From the cell containing the given text, extract its center point as (x, y) coordinate. 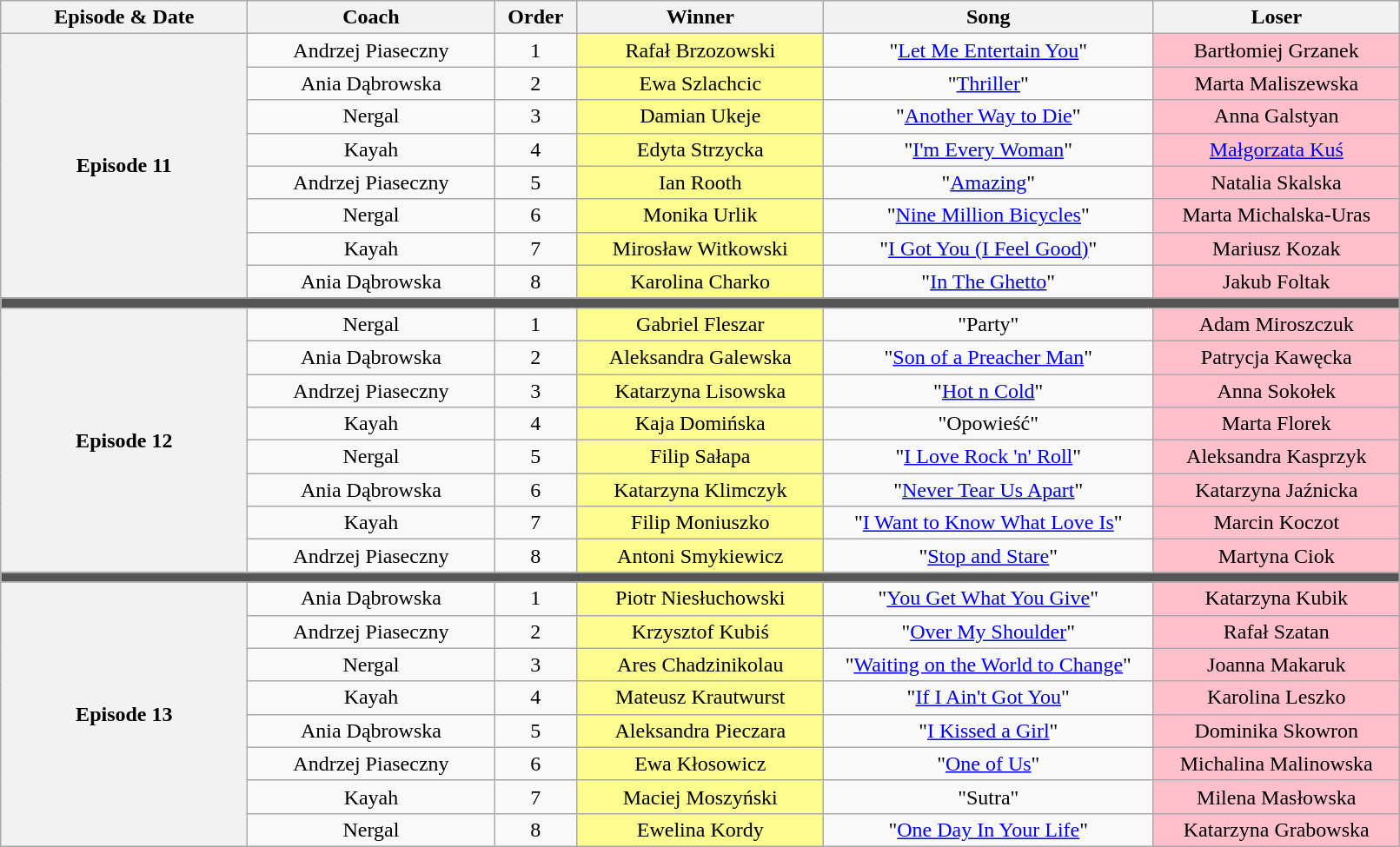
Antoni Smykiewicz (700, 556)
Aleksandra Pieczara (700, 731)
Aleksandra Galewska (700, 357)
"In The Ghetto" (989, 281)
Gabriel Fleszar (700, 324)
Katarzyna Klimczyk (700, 490)
Ares Chadzinikolau (700, 665)
Katarzyna Jaźnicka (1277, 490)
Loser (1277, 17)
Order (535, 17)
Dominika Skowron (1277, 731)
"Never Tear Us Apart" (989, 490)
"If I Ain't Got You" (989, 698)
Katarzyna Grabowska (1277, 830)
"I Got You (I Feel Good)" (989, 248)
"Party" (989, 324)
"One of Us" (989, 764)
Damian Ukeje (700, 116)
Edyta Strzycka (700, 149)
Coach (371, 17)
Michalina Malinowska (1277, 764)
"I Love Rock 'n' Roll" (989, 457)
"I'm Every Woman" (989, 149)
Marta Michalska-Uras (1277, 215)
"Hot n Cold" (989, 390)
Marta Florek (1277, 424)
"Let Me Entertain You" (989, 50)
Marta Maliszewska (1277, 83)
Maciej Moszyński (700, 797)
Jakub Foltak (1277, 281)
Marcin Koczot (1277, 523)
Kaja Domińska (700, 424)
Karolina Leszko (1277, 698)
Rafał Brzozowski (700, 50)
Mariusz Kozak (1277, 248)
Ewa Kłosowicz (700, 764)
Joanna Makaruk (1277, 665)
Katarzyna Lisowska (700, 390)
Adam Miroszczuk (1277, 324)
Mirosław Witkowski (700, 248)
Rafał Szatan (1277, 632)
"Waiting on the World to Change" (989, 665)
Anna Sokołek (1277, 390)
Ewa Szlachcic (700, 83)
Małgorzata Kuś (1277, 149)
Krzysztof Kubiś (700, 632)
"One Day In Your Life" (989, 830)
Martyna Ciok (1277, 556)
"I Kissed a Girl" (989, 731)
Aleksandra Kasprzyk (1277, 457)
Episode & Date (124, 17)
"Opowieść" (989, 424)
Mateusz Krautwurst (700, 698)
Patrycja Kawęcka (1277, 357)
"Sutra" (989, 797)
"Thriller" (989, 83)
Ewelina Kordy (700, 830)
Episode 11 (124, 166)
"Another Way to Die" (989, 116)
Monika Urlik (700, 215)
Milena Masłowska (1277, 797)
"You Get What You Give" (989, 599)
Filip Sałapa (700, 457)
Anna Galstyan (1277, 116)
Piotr Niesłuchowski (700, 599)
Winner (700, 17)
Natalia Skalska (1277, 182)
Katarzyna Kubik (1277, 599)
Song (989, 17)
"Son of a Preacher Man" (989, 357)
Episode 13 (124, 714)
"Stop and Stare" (989, 556)
Karolina Charko (700, 281)
"Over My Shoulder" (989, 632)
Filip Moniuszko (700, 523)
Ian Rooth (700, 182)
Episode 12 (124, 440)
"Amazing" (989, 182)
"Nine Million Bicycles" (989, 215)
Bartłomiej Grzanek (1277, 50)
"I Want to Know What Love Is" (989, 523)
